Determine the (X, Y) coordinate at the center of the cell enclosing the given text.  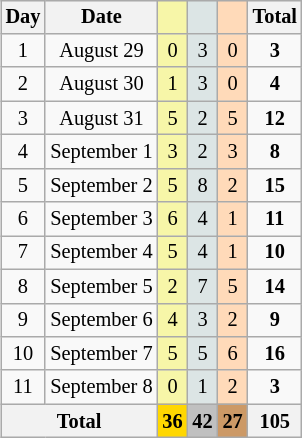
August 31 (101, 118)
September 4 (101, 253)
September 6 (101, 320)
Date (101, 17)
September 3 (101, 219)
15 (275, 185)
14 (275, 286)
September 1 (101, 152)
August 30 (101, 84)
September 5 (101, 286)
August 29 (101, 51)
September 7 (101, 354)
27 (233, 421)
Day (24, 17)
12 (275, 118)
16 (275, 354)
36 (172, 421)
105 (275, 421)
42 (203, 421)
September 2 (101, 185)
September 8 (101, 387)
